Determine the [X, Y] coordinate at the center of the cell enclosing the given text.  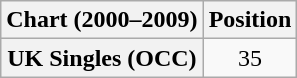
Chart (2000–2009) [102, 20]
35 [250, 58]
Position [250, 20]
UK Singles (OCC) [102, 58]
